Pinpoint the cell where the given text exists, returning its (X, Y) midpoint coordinate. 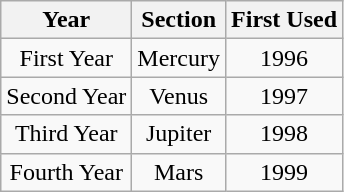
1998 (284, 134)
Third Year (66, 134)
1997 (284, 96)
Mars (179, 172)
1999 (284, 172)
1996 (284, 58)
Fourth Year (66, 172)
First Year (66, 58)
Venus (179, 96)
Section (179, 20)
Jupiter (179, 134)
Second Year (66, 96)
First Used (284, 20)
Year (66, 20)
Mercury (179, 58)
